Provide the [X, Y] coordinate of the cell's center where the given text is located.  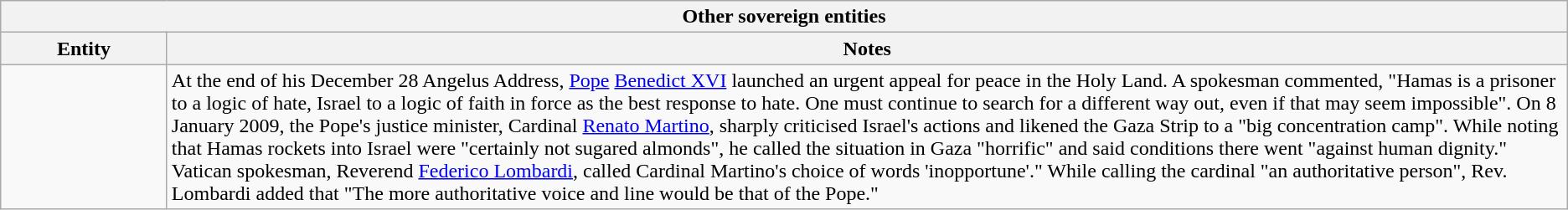
Entity [84, 49]
Notes [867, 49]
Other sovereign entities [784, 17]
